Determine the [X, Y] coordinate at the center of the cell enclosing the given text.  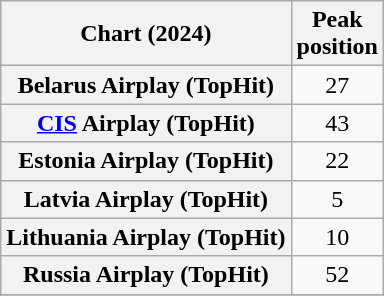
10 [337, 237]
CIS Airplay (TopHit) [146, 123]
52 [337, 275]
5 [337, 199]
Chart (2024) [146, 34]
Estonia Airplay (TopHit) [146, 161]
Russia Airplay (TopHit) [146, 275]
Latvia Airplay (TopHit) [146, 199]
27 [337, 85]
Belarus Airplay (TopHit) [146, 85]
Peakposition [337, 34]
Lithuania Airplay (TopHit) [146, 237]
43 [337, 123]
22 [337, 161]
